Provide the [X, Y] coordinate of the cell's center where the given text is located.  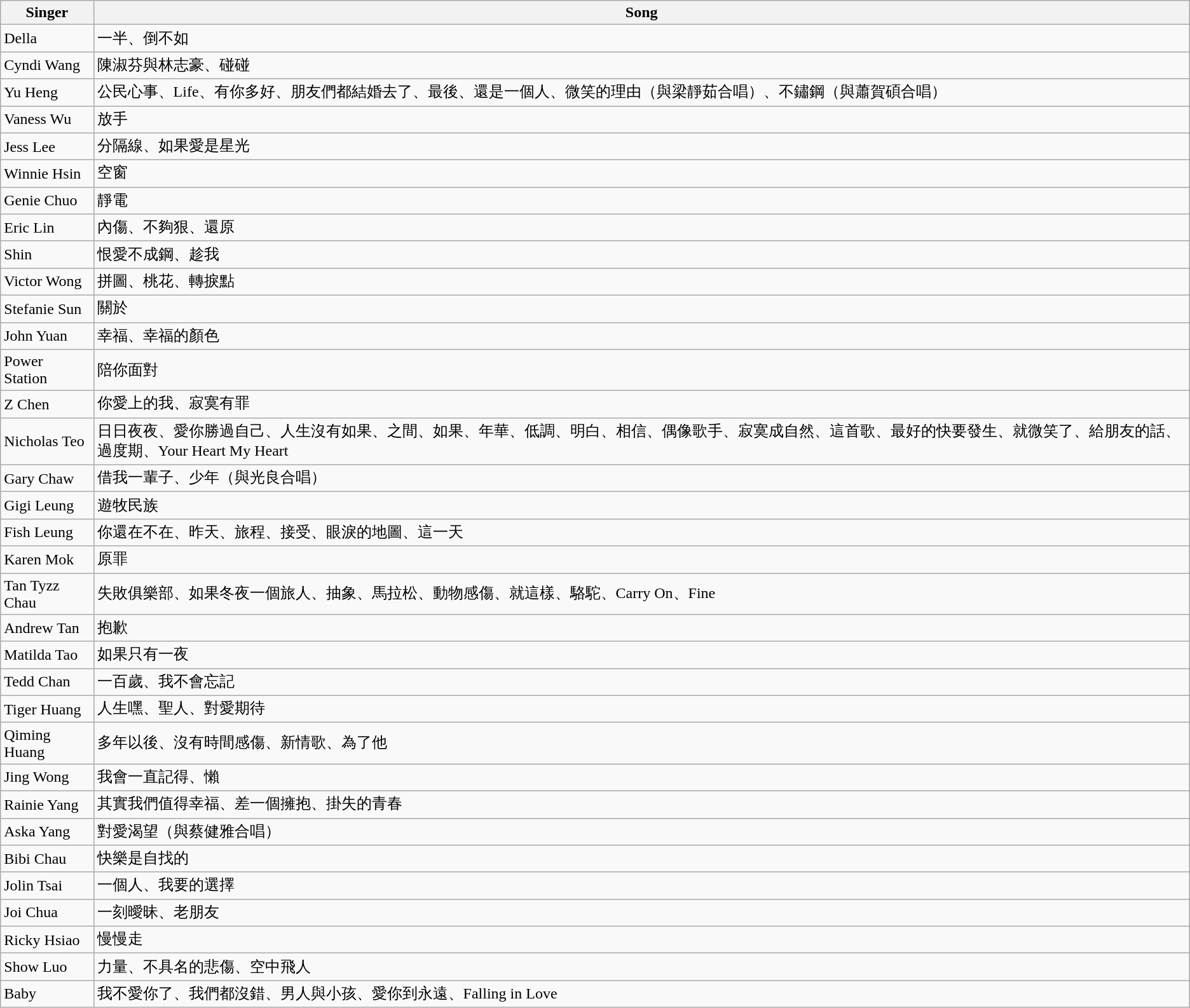
失敗俱樂部、如果冬夜一個旅人、抽象、馬拉松、動物感傷、就這樣、駱駝、Carry On、Fine [641, 594]
Qiming Huang [47, 744]
Gigi Leung [47, 506]
Yu Heng [47, 93]
人生嘿、聖人、對愛期待 [641, 709]
Andrew Tan [47, 628]
Victor Wong [47, 282]
公民心事、Life、有你多好、朋友們都結婚去了、最後、還是一個人、微笑的理由（與梁靜茹合唱）、不鏽鋼（與蕭賀碩合唱） [641, 93]
力量、不具名的悲傷、空中飛人 [641, 967]
Show Luo [47, 967]
遊牧民族 [641, 506]
Jolin Tsai [47, 886]
放手 [641, 119]
一刻曖昧、老朋友 [641, 913]
John Yuan [47, 336]
其實我們值得幸福、差一個擁抱、掛失的青春 [641, 805]
Gary Chaw [47, 478]
你愛上的我、寂寞有罪 [641, 404]
多年以後、沒有時間感傷、新情歌、為了他 [641, 744]
對愛渴望（與蔡健雅合唱） [641, 831]
我不愛你了、我們都沒錯、男人與小孩、愛你到永遠、Falling in Love [641, 994]
Vaness Wu [47, 119]
抱歉 [641, 628]
我會一直記得、懶 [641, 778]
分隔線、如果愛是星光 [641, 146]
Stefanie Sun [47, 309]
恨愛不成鋼、趁我 [641, 254]
陪你面對 [641, 370]
Tiger Huang [47, 709]
如果只有一夜 [641, 655]
Cyndi Wang [47, 65]
Genie Chuo [47, 201]
陳淑芬與林志豪、碰碰 [641, 65]
Tan Tyzz Chau [47, 594]
Ricky Hsiao [47, 939]
Power Station [47, 370]
Della [47, 38]
靜電 [641, 201]
Fish Leung [47, 533]
慢慢走 [641, 939]
Jess Lee [47, 146]
Karen Mok [47, 559]
你還在不在、昨天、旅程、接受、眼淚的地圖、這一天 [641, 533]
Bibi Chau [47, 859]
Winnie Hsin [47, 174]
一百歲、我不會忘記 [641, 683]
借我一輩子、少年（與光良合唱） [641, 478]
內傷、不夠狠、還原 [641, 228]
日日夜夜、愛你勝過自己、人生沒有如果、之間、如果、年華、低調、明白、相信、偶像歌手、寂寞成自然、這首歌、最好的快要發生、就微笑了、給朋友的話、過度期、Your Heart My Heart [641, 441]
一個人、我要的選擇 [641, 886]
Matilda Tao [47, 655]
Rainie Yang [47, 805]
空窗 [641, 174]
幸福、幸福的顏色 [641, 336]
Joi Chua [47, 913]
Eric Lin [47, 228]
原罪 [641, 559]
一半、倒不如 [641, 38]
Singer [47, 13]
Baby [47, 994]
Jing Wong [47, 778]
拼圖、桃花、轉捩點 [641, 282]
Z Chen [47, 404]
Song [641, 13]
Shin [47, 254]
Nicholas Teo [47, 441]
關於 [641, 309]
Aska Yang [47, 831]
Tedd Chan [47, 683]
快樂是自找的 [641, 859]
